Detect which cell encompasses the target text, then output its [x, y] center coordinate. 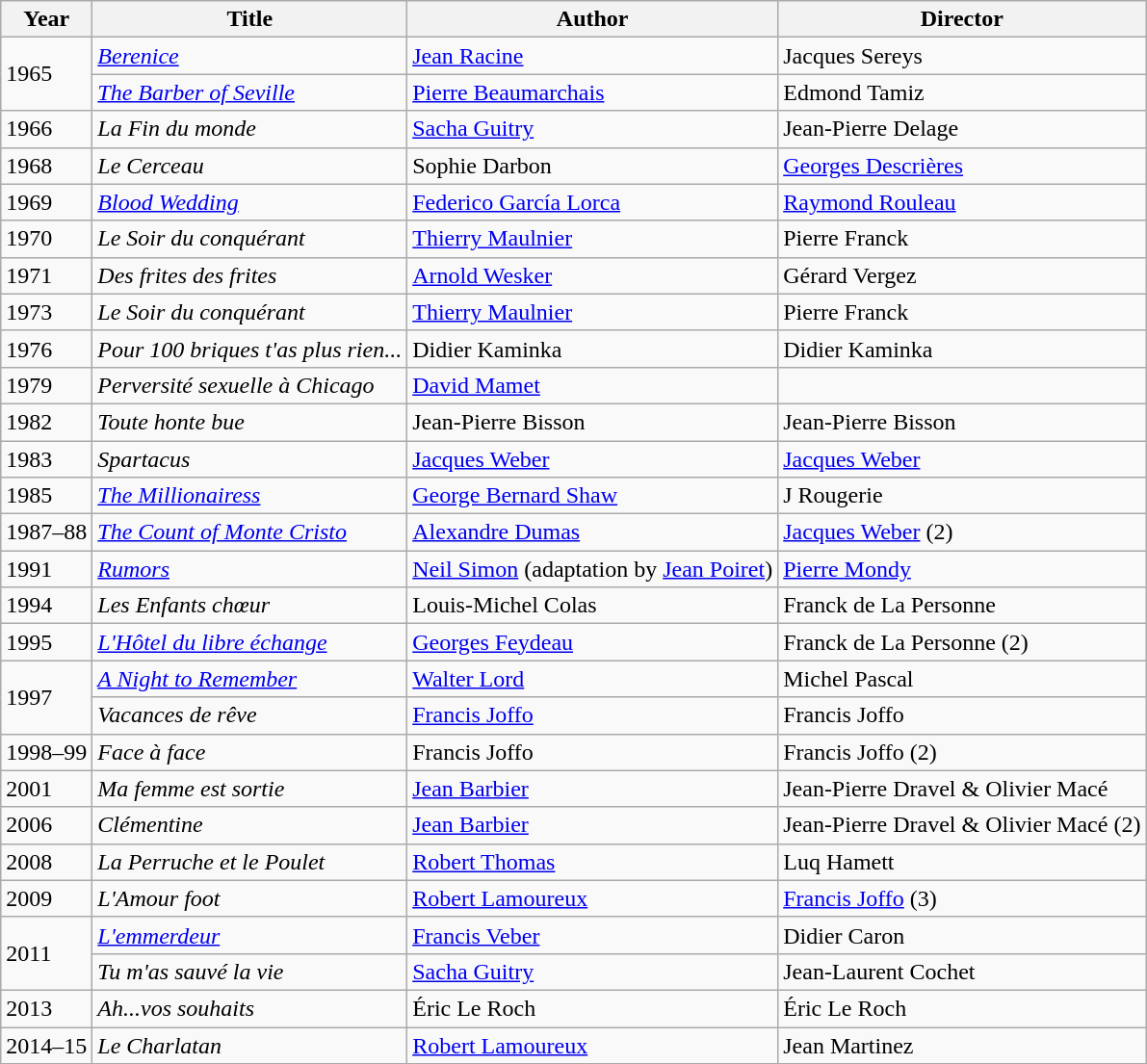
2001 [46, 789]
Pierre Beaumarchais [593, 92]
Le Cerceau [250, 166]
Luq Hamett [962, 862]
Francis Veber [593, 935]
Title [250, 19]
Rumors [250, 569]
J Rougerie [962, 496]
1987–88 [46, 532]
Tu m'as sauvé la vie [250, 972]
1969 [46, 202]
1998–99 [46, 752]
Didier Caron [962, 935]
1973 [46, 312]
Vacances de rêve [250, 715]
1991 [46, 569]
Franck de La Personne (2) [962, 642]
1979 [46, 385]
1976 [46, 349]
Year [46, 19]
Perversité sexuelle à Chicago [250, 385]
2009 [46, 898]
Alexandre Dumas [593, 532]
La Perruche et le Poulet [250, 862]
Neil Simon (adaptation by Jean Poiret) [593, 569]
Blood Wedding [250, 202]
The Millionairess [250, 496]
1966 [46, 129]
La Fin du monde [250, 129]
1994 [46, 606]
Author [593, 19]
2006 [46, 825]
George Bernard Shaw [593, 496]
David Mamet [593, 385]
1985 [46, 496]
Arnold Wesker [593, 275]
Jean Martinez [962, 1045]
1982 [46, 422]
1995 [46, 642]
Face à face [250, 752]
Jean-Pierre Dravel & Olivier Macé [962, 789]
Pierre Mondy [962, 569]
Toute honte bue [250, 422]
2008 [46, 862]
2013 [46, 1008]
Robert Thomas [593, 862]
Edmond Tamiz [962, 92]
The Count of Monte Cristo [250, 532]
L'Hôtel du libre échange [250, 642]
2014–15 [46, 1045]
L'Amour foot [250, 898]
Georges Descrières [962, 166]
Walter Lord [593, 679]
Sophie Darbon [593, 166]
Ah...vos souhaits [250, 1008]
Le Charlatan [250, 1045]
Gérard Vergez [962, 275]
Pour 100 briques t'as plus rien... [250, 349]
Francis Joffo (2) [962, 752]
Les Enfants chœur [250, 606]
Louis-Michel Colas [593, 606]
Clémentine [250, 825]
The Barber of Seville [250, 92]
1971 [46, 275]
Raymond Rouleau [962, 202]
1965 [46, 74]
Michel Pascal [962, 679]
Ma femme est sortie [250, 789]
Director [962, 19]
Berenice [250, 56]
1968 [46, 166]
L'emmerdeur [250, 935]
Jacques Weber (2) [962, 532]
Jean Racine [593, 56]
Jean-Pierre Dravel & Olivier Macé (2) [962, 825]
Georges Feydeau [593, 642]
1970 [46, 239]
Spartacus [250, 459]
Des frites des frites [250, 275]
Jacques Sereys [962, 56]
Francis Joffo (3) [962, 898]
Federico García Lorca [593, 202]
2011 [46, 953]
Franck de La Personne [962, 606]
1983 [46, 459]
1997 [46, 697]
A Night to Remember [250, 679]
Jean-Pierre Delage [962, 129]
Jean-Laurent Cochet [962, 972]
